Find where the given text appears and provide that cell's center as (X, Y) coordinate. 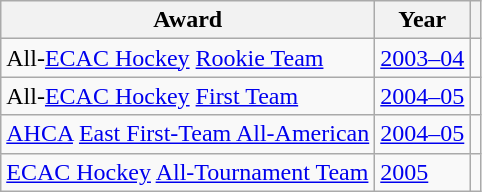
All-ECAC Hockey Rookie Team (188, 58)
Award (188, 20)
All-ECAC Hockey First Team (188, 96)
AHCA East First-Team All-American (188, 134)
Year (422, 20)
ECAC Hockey All-Tournament Team (188, 172)
2003–04 (422, 58)
2005 (422, 172)
